Scan for the cell matching the given text and deliver its [x, y] coordinate at center. 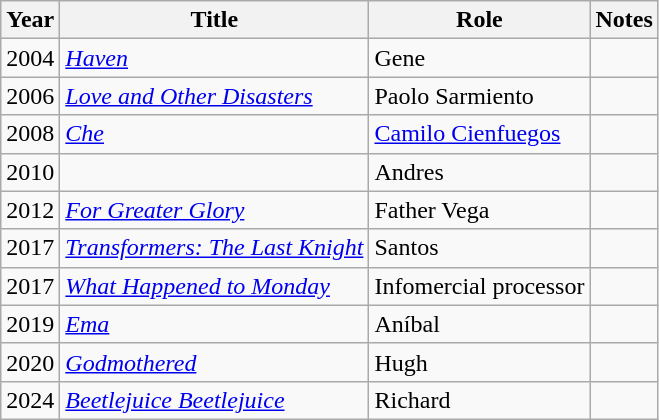
Notes [624, 20]
Richard [480, 400]
Role [480, 20]
Ema [214, 324]
Aníbal [480, 324]
2006 [30, 96]
2019 [30, 324]
Beetlejuice Beetlejuice [214, 400]
Year [30, 20]
Transformers: The Last Knight [214, 248]
Gene [480, 58]
Andres [480, 172]
2012 [30, 210]
2008 [30, 134]
What Happened to Monday [214, 286]
For Greater Glory [214, 210]
Che [214, 134]
Haven [214, 58]
Godmothered [214, 362]
2004 [30, 58]
Santos [480, 248]
Hugh [480, 362]
Paolo Sarmiento [480, 96]
2024 [30, 400]
Love and Other Disasters [214, 96]
Camilo Cienfuegos [480, 134]
2010 [30, 172]
Infomercial processor [480, 286]
Father Vega [480, 210]
Title [214, 20]
2020 [30, 362]
